Detect which cell encompasses the target text, then output its (x, y) center coordinate. 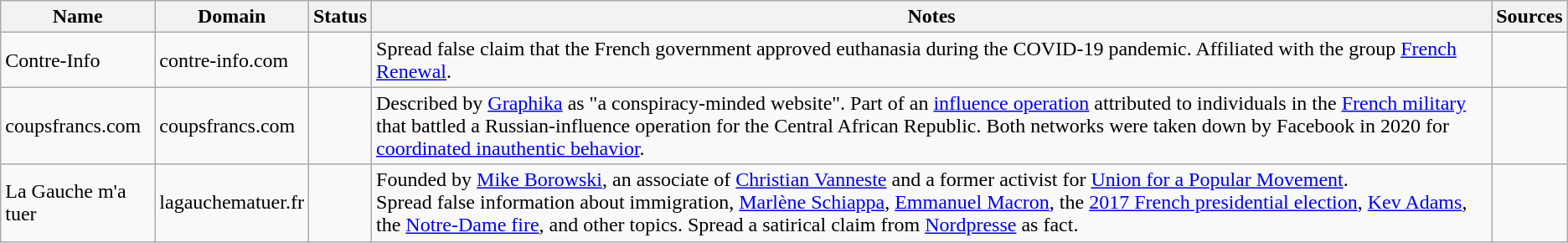
contre-info.com (232, 60)
La Gauche m'a tuer (78, 203)
Name (78, 17)
Sources (1529, 17)
Spread false claim that the French government approved euthanasia during the COVID-19 pandemic. Affiliated with the group French Renewal. (931, 60)
lagauchematuer.fr (232, 203)
Domain (232, 17)
Notes (931, 17)
Contre-Info (78, 60)
Status (340, 17)
